Return the [x, y] coordinate for the center point of the cell that contains the specified text.  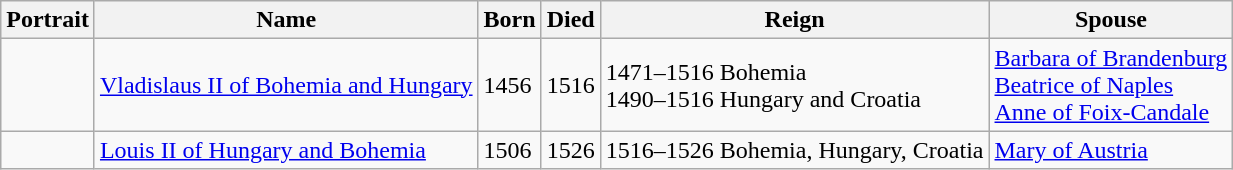
Vladislaus II of Bohemia and Hungary [286, 85]
Reign [794, 20]
1516 [570, 85]
1471–1516 Bohemia1490–1516 Hungary and Croatia [794, 85]
Spouse [1111, 20]
1526 [570, 150]
Mary of Austria [1111, 150]
1516–1526 Bohemia, Hungary, Croatia [794, 150]
Barbara of BrandenburgBeatrice of NaplesAnne of Foix-Candale [1111, 85]
1456 [510, 85]
1506 [510, 150]
Name [286, 20]
Louis II of Hungary and Bohemia [286, 150]
Portrait [48, 20]
Born [510, 20]
Died [570, 20]
